For the text-containing cell, return its midpoint in (x, y) coordinate format. 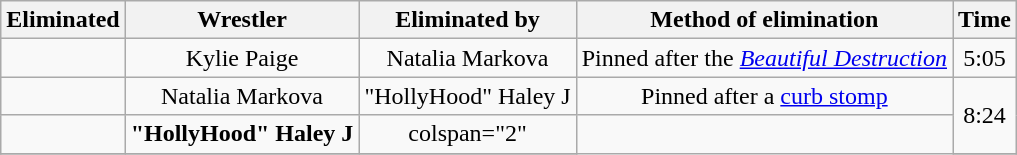
8:24 (984, 115)
colspan="2" (468, 134)
Method of elimination (764, 20)
Pinned after a curb stomp (764, 96)
Time (984, 20)
Eliminated by (468, 20)
Eliminated (63, 20)
5:05 (984, 58)
Wrestler (242, 20)
Kylie Paige (242, 58)
Pinned after the Beautiful Destruction (764, 58)
